Return (x, y) of the center of cell containing provided text 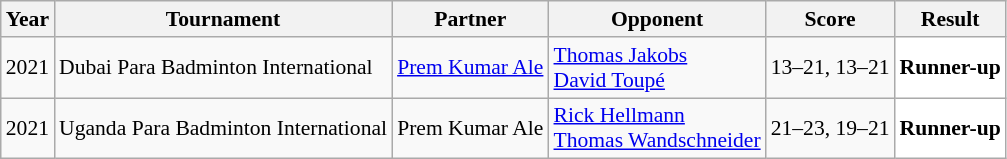
21–23, 19–21 (830, 128)
Partner (470, 19)
Score (830, 19)
Thomas Jakobs David Toupé (656, 68)
Uganda Para Badminton International (223, 128)
13–21, 13–21 (830, 68)
Dubai Para Badminton International (223, 68)
Year (28, 19)
Result (950, 19)
Rick Hellmann Thomas Wandschneider (656, 128)
Tournament (223, 19)
Opponent (656, 19)
